Pinpoint the cell where the given text exists, returning its [X, Y] midpoint coordinate. 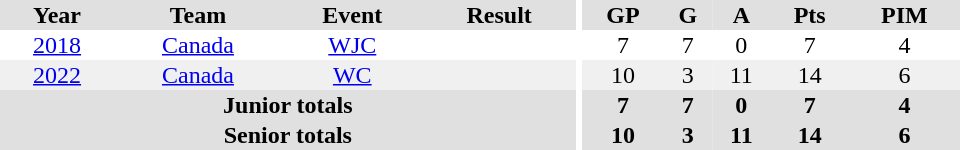
PIM [904, 15]
Event [352, 15]
Year [57, 15]
Pts [810, 15]
G [688, 15]
2018 [57, 45]
GP [622, 15]
A [741, 15]
2022 [57, 75]
Senior totals [288, 135]
WJC [352, 45]
Junior totals [288, 105]
Team [198, 15]
WC [352, 75]
Result [500, 15]
